Extract the [x, y] coordinate from the center of the cell holding the provided text.  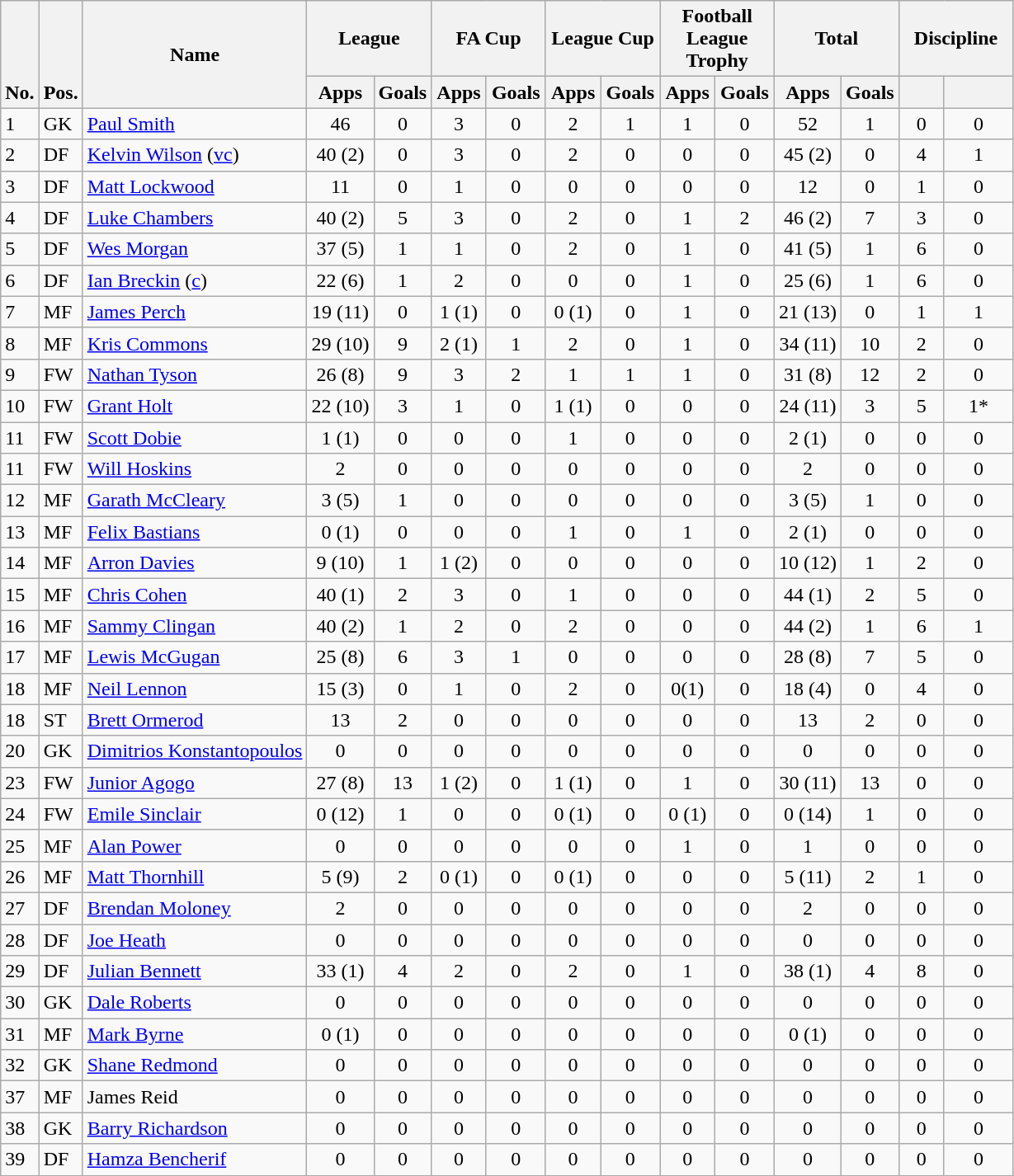
20 [20, 751]
27 [20, 908]
League [370, 39]
25 (6) [807, 280]
Kelvin Wilson (vc) [195, 155]
28 [20, 939]
30 [20, 1003]
Ian Breckin (c) [195, 280]
22 (10) [340, 406]
16 [20, 626]
Matt Lockwood [195, 186]
5 (9) [340, 877]
5 (11) [807, 877]
Julian Bennett [195, 971]
25 (8) [340, 657]
No. [20, 54]
Football League Trophy [718, 39]
Arron Davies [195, 563]
46 [340, 124]
40 (1) [340, 595]
28 (8) [807, 657]
30 (11) [807, 783]
29 (10) [340, 343]
Scott Dobie [195, 438]
Alan Power [195, 845]
Brett Ormerod [195, 720]
Hamza Bencherif [195, 1160]
1* [979, 406]
25 [20, 845]
31 [20, 1034]
Wes Morgan [195, 249]
Emile Sinclair [195, 814]
FA Cup [488, 39]
26 (8) [340, 374]
Kris Commons [195, 343]
19 (11) [340, 312]
Grant Holt [195, 406]
14 [20, 563]
37 (5) [340, 249]
24 [20, 814]
34 (11) [807, 343]
38 [20, 1128]
Garath McCleary [195, 501]
29 [20, 971]
Pos. [61, 54]
0(1) [688, 689]
15 (3) [340, 689]
44 (2) [807, 626]
Junior Agogo [195, 783]
21 (13) [807, 312]
22 (6) [340, 280]
Dimitrios Konstantopoulos [195, 751]
0 (14) [807, 814]
9 (10) [340, 563]
15 [20, 595]
Nathan Tyson [195, 374]
33 (1) [340, 971]
23 [20, 783]
Sammy Clingan [195, 626]
Felix Bastians [195, 532]
45 (2) [807, 155]
Barry Richardson [195, 1128]
38 (1) [807, 971]
27 (8) [340, 783]
18 (4) [807, 689]
0 (12) [340, 814]
Discipline [955, 39]
Name [195, 54]
17 [20, 657]
Lewis McGugan [195, 657]
10 (12) [807, 563]
Will Hoskins [195, 469]
24 (11) [807, 406]
Dale Roberts [195, 1003]
31 (8) [807, 374]
ST [61, 720]
39 [20, 1160]
League Cup [602, 39]
52 [807, 124]
Luke Chambers [195, 218]
James Reid [195, 1097]
32 [20, 1065]
Chris Cohen [195, 595]
Joe Heath [195, 939]
46 (2) [807, 218]
Matt Thornhill [195, 877]
Brendan Moloney [195, 908]
Shane Redmond [195, 1065]
37 [20, 1097]
Mark Byrne [195, 1034]
26 [20, 877]
Paul Smith [195, 124]
James Perch [195, 312]
44 (1) [807, 595]
Total [837, 39]
Neil Lennon [195, 689]
41 (5) [807, 249]
